Provide the (x, y) coordinate of the cell's center where the given text is located.  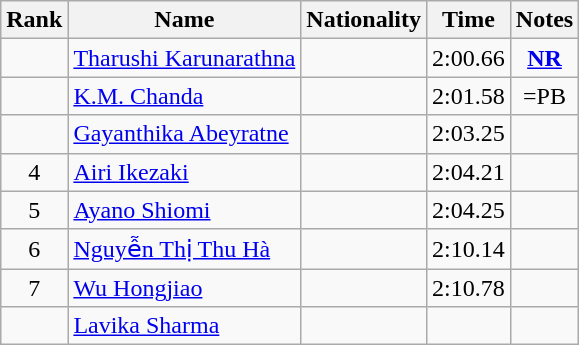
K.M. Chanda (184, 96)
Ayano Shiomi (184, 210)
Rank (34, 20)
2:03.25 (469, 134)
Airi Ikezaki (184, 172)
5 (34, 210)
2:04.25 (469, 210)
Tharushi Karunarathna (184, 58)
2:01.58 (469, 96)
Gayanthika Abeyratne (184, 134)
2:04.21 (469, 172)
Time (469, 20)
2:10.14 (469, 249)
Notes (544, 20)
4 (34, 172)
Lavika Sharma (184, 326)
2:10.78 (469, 288)
2:00.66 (469, 58)
7 (34, 288)
NR (544, 58)
Nguyễn Thị Thu Hà (184, 249)
6 (34, 249)
Name (184, 20)
Nationality (364, 20)
Wu Hongjiao (184, 288)
=PB (544, 96)
